Return the (x, y) coordinate for the center point of the cell that contains the specified text.  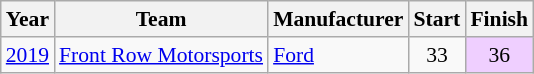
Ford (338, 55)
Team (161, 19)
36 (499, 55)
2019 (28, 55)
Start (436, 19)
Finish (499, 19)
33 (436, 55)
Year (28, 19)
Front Row Motorsports (161, 55)
Manufacturer (338, 19)
